Return the [x, y] coordinate for the center point of the cell that contains the specified text.  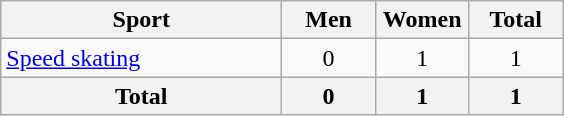
Women [422, 20]
Men [329, 20]
Sport [142, 20]
Speed skating [142, 58]
